Output the (x, y) coordinate of the center of the cell containing the given text.  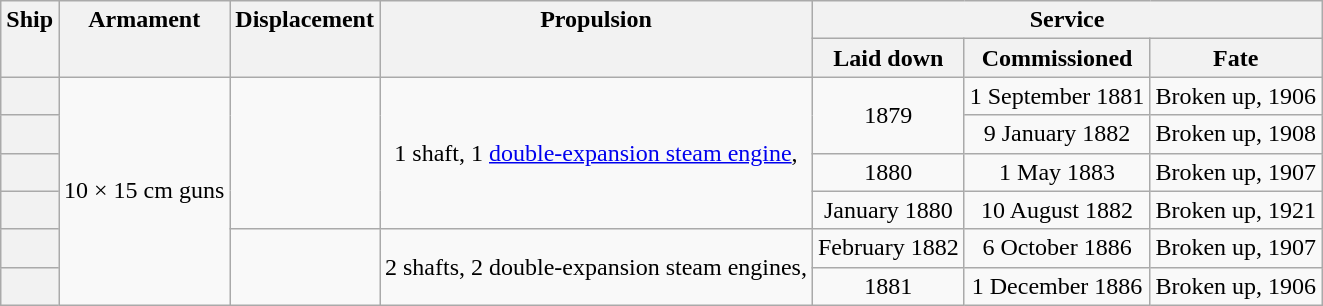
Broken up, 1908 (1236, 134)
6 October 1886 (1057, 248)
January 1880 (888, 210)
Propulsion (596, 39)
1880 (888, 172)
1 December 1886 (1057, 286)
Commissioned (1057, 58)
1 September 1881 (1057, 96)
Service (1066, 20)
Armament (144, 39)
Laid down (888, 58)
2 shafts, 2 double-expansion steam engines, (596, 267)
Broken up, 1921 (1236, 210)
1879 (888, 115)
10 August 1882 (1057, 210)
February 1882 (888, 248)
Fate (1236, 58)
Ship (30, 39)
1881 (888, 286)
Displacement (305, 39)
1 May 1883 (1057, 172)
1 shaft, 1 double-expansion steam engine, (596, 153)
9 January 1882 (1057, 134)
10 × 15 cm guns (144, 191)
